Return the [x, y] coordinate for the center point of the cell that contains the specified text.  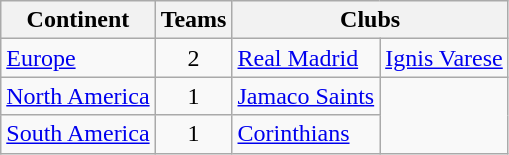
Continent [78, 20]
South America [78, 134]
Teams [194, 20]
North America [78, 96]
2 [194, 58]
Europe [78, 58]
Real Madrid [306, 58]
Corinthians [306, 134]
Clubs [370, 20]
Ignis Varese [444, 58]
Jamaco Saints [306, 96]
